Pinpoint the cell where the given text exists, returning its [X, Y] midpoint coordinate. 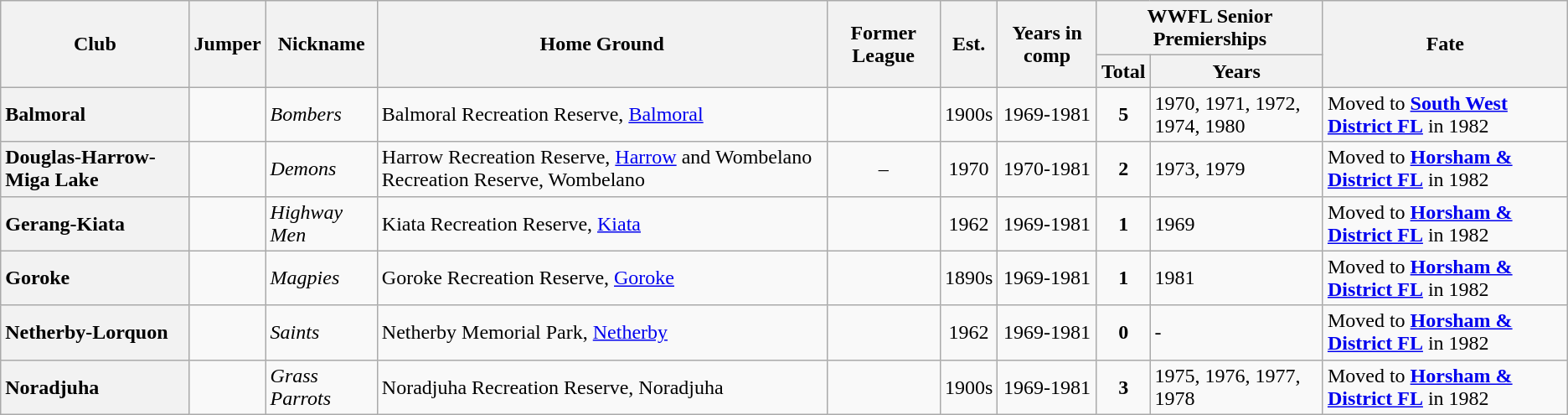
2 [1123, 169]
1973, 1979 [1236, 169]
Nickname [322, 44]
Harrow Recreation Reserve, Harrow and Wombelano Recreation Reserve, Wombelano [601, 169]
Demons [322, 169]
1969 [1236, 223]
Former League [883, 44]
Total [1123, 71]
3 [1123, 387]
- [1236, 332]
Goroke [95, 278]
Saints [322, 332]
1970 [968, 169]
1975, 1976, 1977, 1978 [1236, 387]
Goroke Recreation Reserve, Goroke [601, 278]
Grass Parrots [322, 387]
Kiata Recreation Reserve, Kiata [601, 223]
0 [1123, 332]
Jumper [228, 44]
Magpies [322, 278]
Est. [968, 44]
Noradjuha Recreation Reserve, Noradjuha [601, 387]
Netherby Memorial Park, Netherby [601, 332]
Years [1236, 71]
Netherby-Lorquon [95, 332]
Years in comp [1047, 44]
1970-1981 [1047, 169]
Balmoral [95, 114]
Gerang-Kiata [95, 223]
Fate [1445, 44]
Bombers [322, 114]
1970, 1971, 1972, 1974, 1980 [1236, 114]
Moved to South West District FL in 1982 [1445, 114]
Club [95, 44]
1890s [968, 278]
5 [1123, 114]
1981 [1236, 278]
Highway Men [322, 223]
Balmoral Recreation Reserve, Balmoral [601, 114]
Home Ground [601, 44]
WWFL Senior Premierships [1210, 29]
– [883, 169]
Noradjuha [95, 387]
Douglas-Harrow-Miga Lake [95, 169]
